Scan for the cell matching the given text and deliver its (X, Y) coordinate at center. 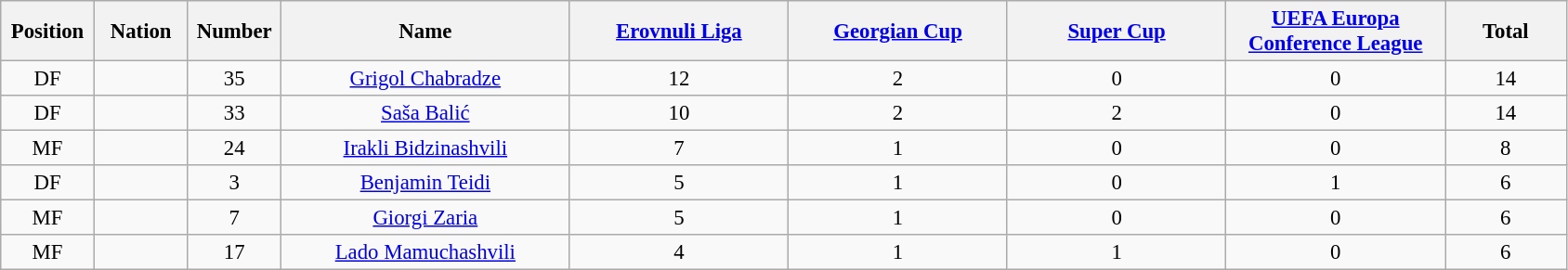
Nation (141, 32)
Name (425, 32)
Super Cup (1117, 32)
UEFA Europa Conference League (1336, 32)
33 (234, 113)
Saša Balić (425, 113)
10 (679, 113)
Grigol Chabradze (425, 79)
Erovnuli Liga (679, 32)
3 (234, 183)
Giorgi Zaria (425, 218)
Total (1507, 32)
Georgian Cup (898, 32)
35 (234, 79)
24 (234, 148)
8 (1507, 148)
Number (234, 32)
12 (679, 79)
Benjamin Teidi (425, 183)
Irakli Bidzinashvili (425, 148)
Position (48, 32)
